Return the [x, y] coordinate for the center point of the cell that contains the specified text.  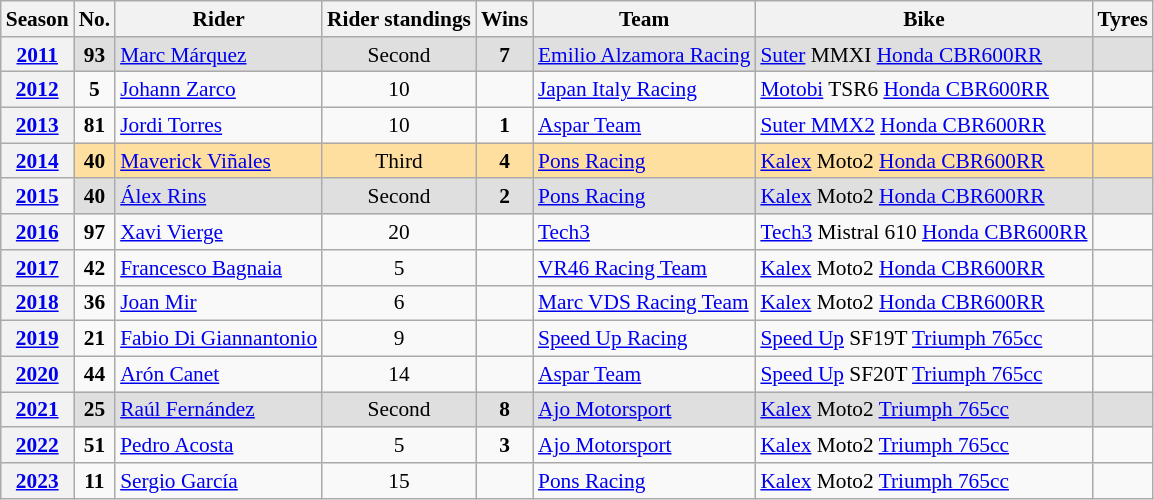
2023 [38, 481]
4 [504, 161]
3 [504, 445]
Tech3 Mistral 610 Honda CBR600RR [924, 232]
Emilio Alzamora Racing [644, 55]
Tyres [1123, 19]
6 [399, 303]
21 [94, 339]
Sergio García [218, 481]
93 [94, 55]
Pedro Acosta [218, 445]
No. [94, 19]
1 [504, 126]
Jordi Torres [218, 126]
Bike [924, 19]
20 [399, 232]
14 [399, 374]
2022 [38, 445]
2014 [38, 161]
2020 [38, 374]
2013 [38, 126]
Japan Italy Racing [644, 90]
Joan Mir [218, 303]
Speed Up Racing [644, 339]
Raúl Fernández [218, 410]
51 [94, 445]
44 [94, 374]
11 [94, 481]
42 [94, 268]
15 [399, 481]
36 [94, 303]
2 [504, 197]
Team [644, 19]
VR46 Racing Team [644, 268]
Suter MMX2 Honda CBR600RR [924, 126]
97 [94, 232]
Season [38, 19]
2017 [38, 268]
9 [399, 339]
2019 [38, 339]
Xavi Vierge [218, 232]
2018 [38, 303]
Wins [504, 19]
81 [94, 126]
Speed Up SF19T Triumph 765cc [924, 339]
7 [504, 55]
Third [399, 161]
Marc VDS Racing Team [644, 303]
Tech3 [644, 232]
Suter MMXI Honda CBR600RR [924, 55]
Speed Up SF20T Triumph 765cc [924, 374]
2012 [38, 90]
2021 [38, 410]
Fabio Di Giannantonio [218, 339]
2011 [38, 55]
Francesco Bagnaia [218, 268]
8 [504, 410]
Rider standings [399, 19]
2015 [38, 197]
Motobi TSR6 Honda CBR600RR [924, 90]
Rider [218, 19]
2016 [38, 232]
Johann Zarco [218, 90]
Marc Márquez [218, 55]
Maverick Viñales [218, 161]
Arón Canet [218, 374]
Álex Rins [218, 197]
25 [94, 410]
